Return (X, Y) of the center of cell containing provided text 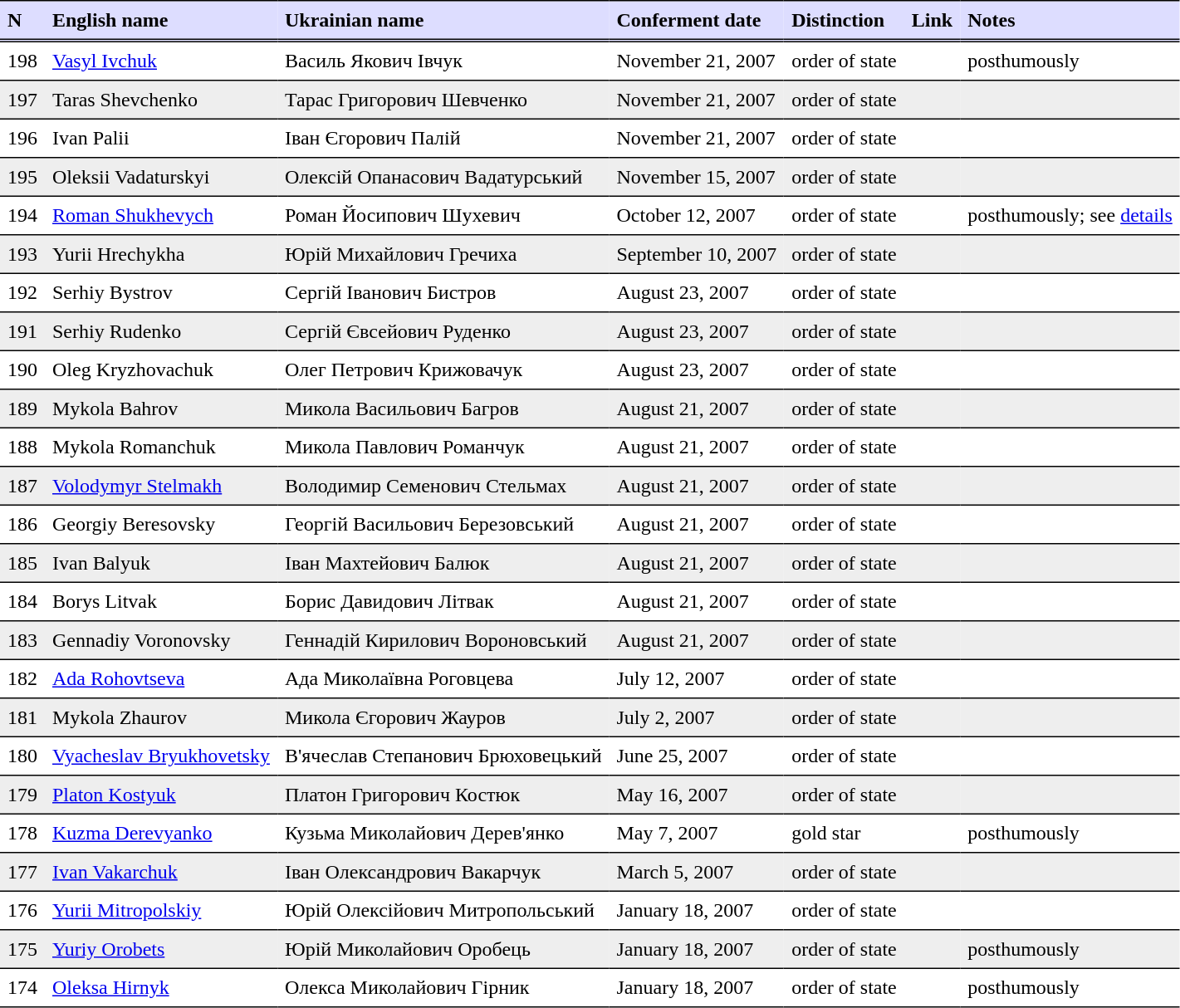
184 (22, 601)
Олег Петрович Крижовачук (443, 369)
В'ячеслав Степанович Брюховецький (443, 756)
198 (22, 61)
Сергій Іванович Бистров (443, 292)
Роман Йосипович Шухевич (443, 215)
189 (22, 409)
181 (22, 717)
Кузьма Миколайович Дерев'янко (443, 833)
Геннадій Кирилович Вороновський (443, 640)
180 (22, 756)
Ivan Palii (161, 138)
Платон Григорович Костюк (443, 795)
Ukrainian name (443, 21)
October 12, 2007 (698, 215)
July 12, 2007 (698, 678)
Yurii Mitropolskiy (161, 910)
posthumously; see details (1070, 215)
186 (22, 524)
Serhiy Rudenko (161, 331)
November 15, 2007 (698, 177)
Ivan Vakarchuk (161, 872)
Conferment date (698, 21)
193 (22, 254)
176 (22, 910)
175 (22, 949)
Mykola Bahrov (161, 409)
Roman Shukhevych (161, 215)
Oleg Kryzhovachuk (161, 369)
183 (22, 640)
197 (22, 100)
Ivan Balyuk (161, 563)
Юрій Михайлович Гречиха (443, 254)
Борис Давидович Лiтвак (443, 601)
Yurii Hrechykha (161, 254)
Микола Васильович Багров (443, 409)
Ada Rohovtseva (161, 678)
195 (22, 177)
Василь Якович Івчук (443, 61)
June 25, 2007 (698, 756)
196 (22, 138)
188 (22, 447)
174 (22, 987)
Borys Litvak (161, 601)
182 (22, 678)
187 (22, 486)
Іван Олександрович Вакарчук (443, 872)
Gennadiy Voronovsky (161, 640)
Link (932, 21)
Mykola Romanchuk (161, 447)
Vasyl Ivchuk (161, 61)
Олекса Миколайович Гiрник (443, 987)
Микола Павлович Романчук (443, 447)
gold star (844, 833)
May 16, 2007 (698, 795)
Ада Миколаївна Роговцева (443, 678)
Юрiй Миколайович Оробець (443, 949)
Vyacheslav Bryukhovetsky (161, 756)
N (22, 21)
Володимир Семенович Стельмах (443, 486)
177 (22, 872)
Volodymyr Stelmakh (161, 486)
Taras Shevchenko (161, 100)
Юрiй Олексiйович Митропольський (443, 910)
Тарас Григорович Шевченко (443, 100)
Kuzma Derevyanko (161, 833)
191 (22, 331)
Distinction (844, 21)
September 10, 2007 (698, 254)
Микола Єгорович Жауров (443, 717)
May 7, 2007 (698, 833)
Yuriy Orobets (161, 949)
Oleksii Vadaturskyi (161, 177)
Mykola Zhaurov (161, 717)
194 (22, 215)
178 (22, 833)
Platon Kostyuk (161, 795)
185 (22, 563)
Georgiy Beresovsky (161, 524)
Notes (1070, 21)
Олексій Опанасович Вадатурський (443, 177)
Oleksa Hirnyk (161, 987)
Сергій Євсейович Руденко (443, 331)
Георгій Васильович Березовський (443, 524)
Іван Махтейович Балюк (443, 563)
192 (22, 292)
Serhiy Bystrov (161, 292)
July 2, 2007 (698, 717)
Іван Єгорович Палій (443, 138)
179 (22, 795)
March 5, 2007 (698, 872)
English name (161, 21)
190 (22, 369)
